Return (X, Y) of the center of cell containing provided text 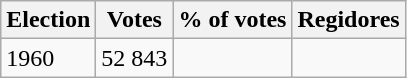
Regidores (348, 20)
Votes (134, 20)
52 843 (134, 58)
% of votes (232, 20)
Election (48, 20)
1960 (48, 58)
